Detect which cell encompasses the target text, then output its (x, y) center coordinate. 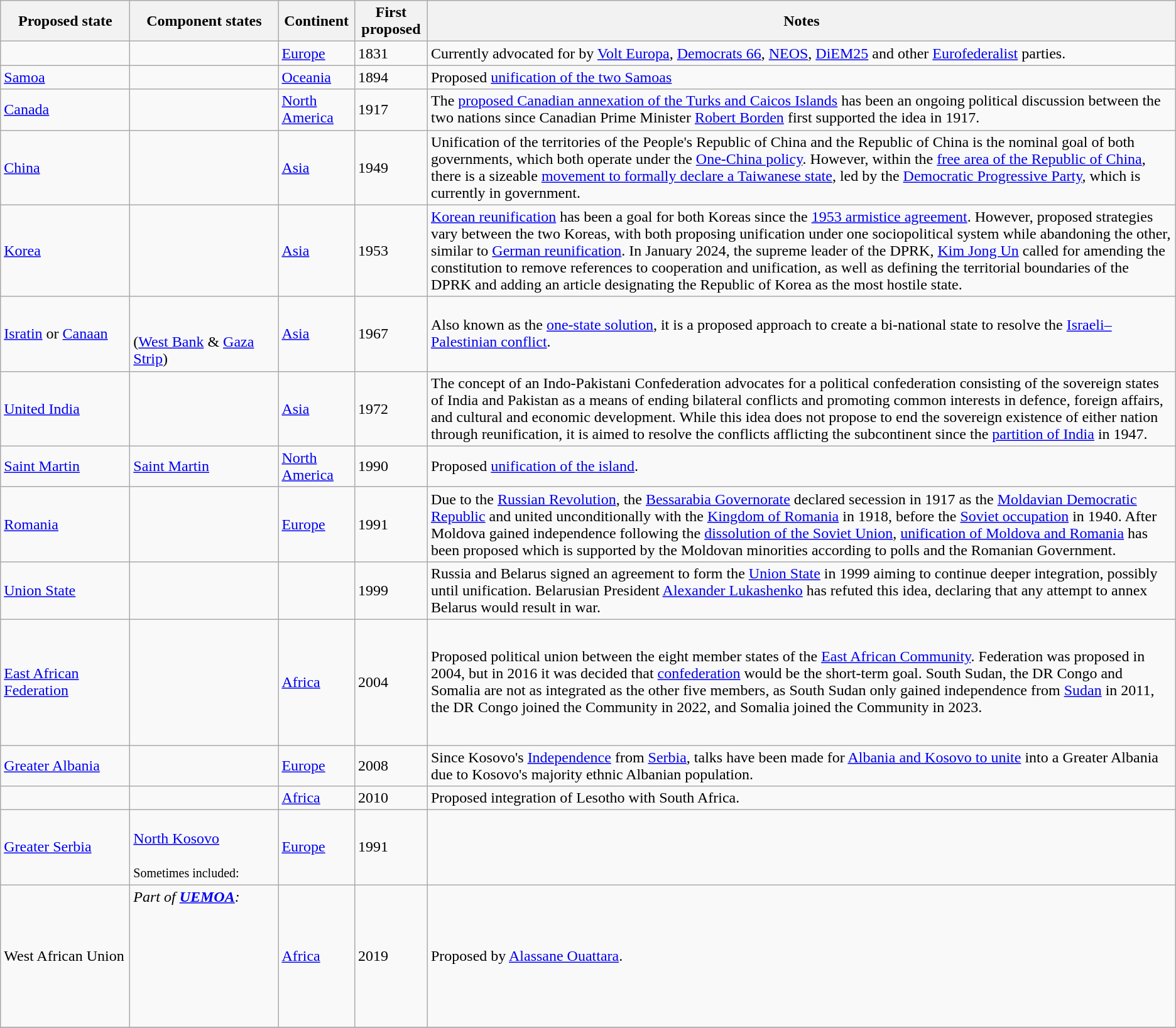
Oceania (317, 77)
1999 (391, 590)
(West Bank & Gaza Strip) (204, 334)
Component states (204, 21)
Part of UEMOA: (204, 956)
1953 (391, 251)
Greater Albania (65, 765)
East African Federation (65, 682)
Proposed unification of the two Samoas (802, 77)
Also known as the one-state solution, it is a proposed approach to create a bi-national state to resolve the Israeli–Palestinian conflict. (802, 334)
2008 (391, 765)
1967 (391, 334)
2010 (391, 798)
Proposed integration of Lesotho with South Africa. (802, 798)
United India (65, 408)
Proposed by Alassane Ouattara. (802, 956)
1990 (391, 466)
Romania (65, 524)
Korea (65, 251)
Union State (65, 590)
Canada (65, 109)
2004 (391, 682)
Notes (802, 21)
Greater Serbia (65, 848)
Continent (317, 21)
Proposed unification of the island. (802, 466)
Currently advocated for by Volt Europa, Democrats 66, NEOS, DiEM25 and other Eurofederalist parties. (802, 53)
North KosovoSometimes included: (204, 848)
1972 (391, 408)
First proposed (391, 21)
Proposed state (65, 21)
China (65, 167)
1894 (391, 77)
West African Union (65, 956)
Samoa (65, 77)
2019 (391, 956)
Isratin or Canaan (65, 334)
1917 (391, 109)
1831 (391, 53)
1949 (391, 167)
